Return [X, Y] of the center of cell containing provided text 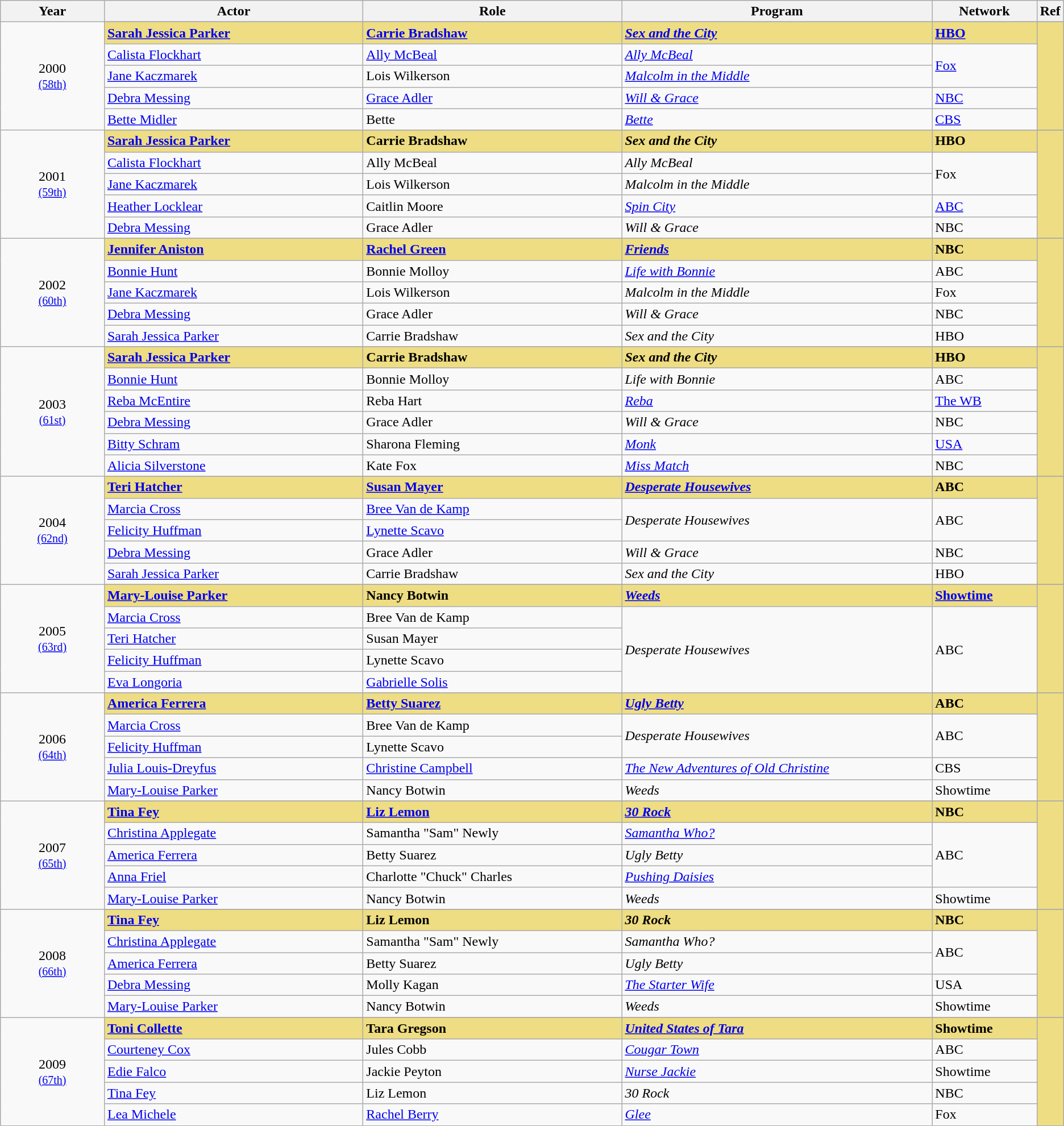
Kate Fox [492, 466]
Monk [777, 444]
Tara Gregson [492, 1028]
2008 (66th) [52, 963]
Alicia Silverstone [233, 466]
Reba Hart [492, 401]
2006 (64th) [52, 747]
United States of Tara [777, 1028]
Lea Michele [233, 1115]
Molly Kagan [492, 985]
2007 (65th) [52, 855]
Reba McEntire [233, 401]
Bitty Schram [233, 444]
Christine Campbell [492, 768]
Role [492, 11]
Actor [233, 11]
Anna Friel [233, 876]
Year [52, 11]
2009 (67th) [52, 1071]
Ref [1050, 11]
Julia Louis-Dreyfus [233, 768]
Rachel Green [492, 249]
The New Adventures of Old Christine [777, 768]
Jackie Peyton [492, 1071]
The WB [984, 401]
2005 (63rd) [52, 638]
2000 (58th) [52, 76]
Sharona Fleming [492, 444]
2003 (61st) [52, 412]
2001 (59th) [52, 184]
Miss Match [777, 466]
Jules Cobb [492, 1050]
Heather Locklear [233, 206]
Rachel Berry [492, 1115]
Toni Collette [233, 1028]
Bette Midler [233, 119]
Program [777, 11]
Network [984, 11]
Friends [777, 249]
Jennifer Aniston [233, 249]
Edie Falco [233, 1071]
Spin City [777, 206]
Caitlin Moore [492, 206]
Charlotte "Chuck" Charles [492, 876]
The Starter Wife [777, 985]
2002 (60th) [52, 292]
Nurse Jackie [777, 1071]
Cougar Town [777, 1050]
Glee [777, 1115]
Pushing Daisies [777, 876]
Eva Longoria [233, 682]
Reba [777, 401]
Courteney Cox [233, 1050]
2004 (62nd) [52, 530]
Gabrielle Solis [492, 682]
